Return (x, y) of the center of cell containing provided text 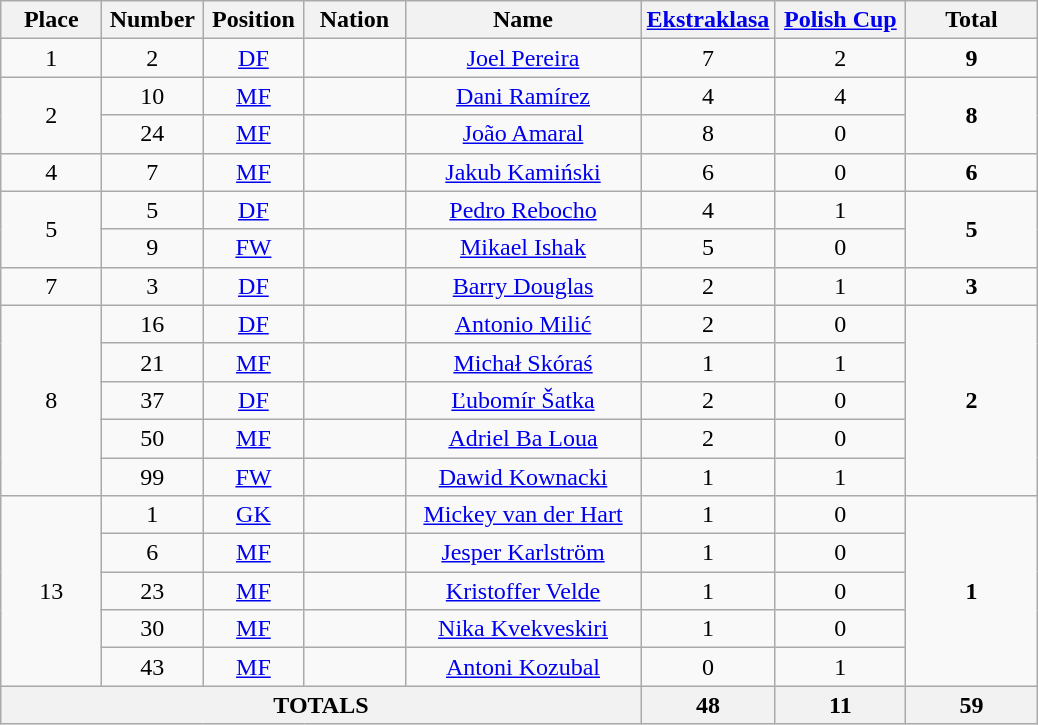
Position (254, 20)
16 (152, 324)
Joel Pereira (523, 58)
Mikael Ishak (523, 248)
Name (523, 20)
Place (52, 20)
11 (840, 705)
10 (152, 96)
Jakub Kamiński (523, 172)
Dani Ramírez (523, 96)
59 (972, 705)
Dawid Kownacki (523, 477)
21 (152, 362)
Total (972, 20)
João Amaral (523, 134)
Barry Douglas (523, 286)
Michał Skóraś (523, 362)
Antoni Kozubal (523, 667)
Antonio Milić (523, 324)
GK (254, 515)
Jesper Karlström (523, 553)
Ľubomír Šatka (523, 400)
Ekstraklasa (708, 20)
Mickey van der Hart (523, 515)
Kristoffer Velde (523, 591)
Adriel Ba Loua (523, 438)
Nation (354, 20)
99 (152, 477)
13 (52, 591)
Nika Kvekveskiri (523, 629)
48 (708, 705)
Pedro Rebocho (523, 210)
30 (152, 629)
24 (152, 134)
50 (152, 438)
Polish Cup (840, 20)
23 (152, 591)
TOTALS (321, 705)
37 (152, 400)
Number (152, 20)
43 (152, 667)
